Capture the cell that displays the provided text and extract its [x, y] central coordinate. 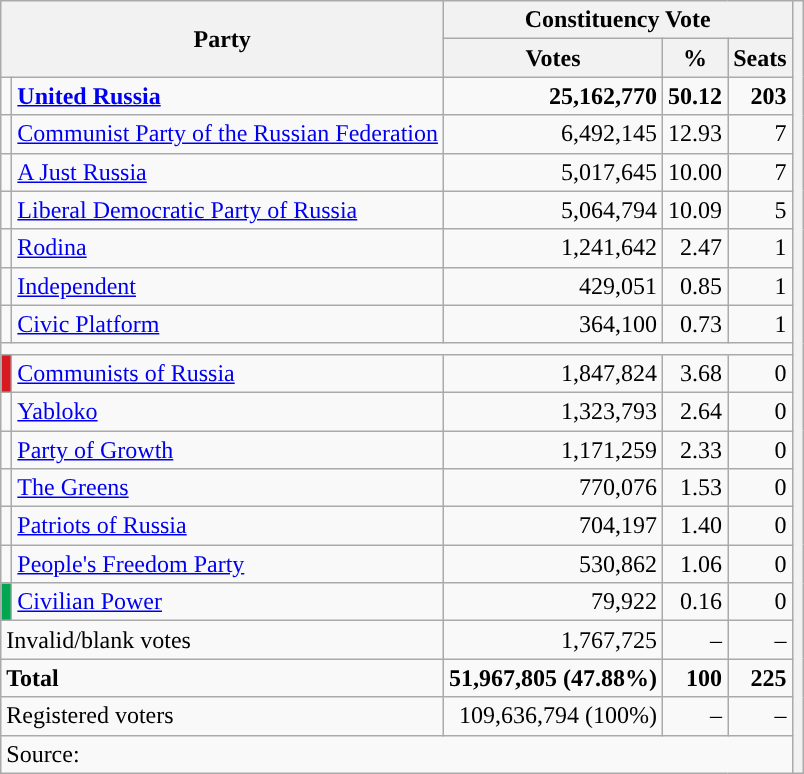
12.93 [696, 134]
Party [222, 39]
429,051 [554, 286]
100 [696, 678]
203 [760, 96]
Yabloko [228, 411]
People's Freedom Party [228, 564]
Seats [760, 58]
109,636,794 (100%) [554, 716]
2.64 [696, 411]
2.33 [696, 449]
United Russia [228, 96]
Votes [554, 58]
2.47 [696, 248]
Party of Growth [228, 449]
1.06 [696, 564]
5,017,645 [554, 172]
Communist Party of the Russian Federation [228, 134]
% [696, 58]
Communists of Russia [228, 373]
225 [760, 678]
A Just Russia [228, 172]
Civic Platform [228, 324]
10.09 [696, 210]
1,323,793 [554, 411]
1.53 [696, 488]
Liberal Democratic Party of Russia [228, 210]
0.73 [696, 324]
1.40 [696, 526]
50.12 [696, 96]
1,171,259 [554, 449]
1,241,642 [554, 248]
Constituency Vote [618, 20]
Source: [396, 754]
1,767,725 [554, 640]
Independent [228, 286]
5,064,794 [554, 210]
Invalid/blank votes [222, 640]
1,847,824 [554, 373]
Patriots of Russia [228, 526]
Total [222, 678]
Rodina [228, 248]
Registered voters [222, 716]
The Greens [228, 488]
704,197 [554, 526]
6,492,145 [554, 134]
5 [760, 210]
25,162,770 [554, 96]
530,862 [554, 564]
770,076 [554, 488]
Civilian Power [228, 602]
79,922 [554, 602]
51,967,805 (47.88%) [554, 678]
10.00 [696, 172]
0.85 [696, 286]
364,100 [554, 324]
0.16 [696, 602]
3.68 [696, 373]
